Pinpoint the cell where the given text exists, returning its (X, Y) midpoint coordinate. 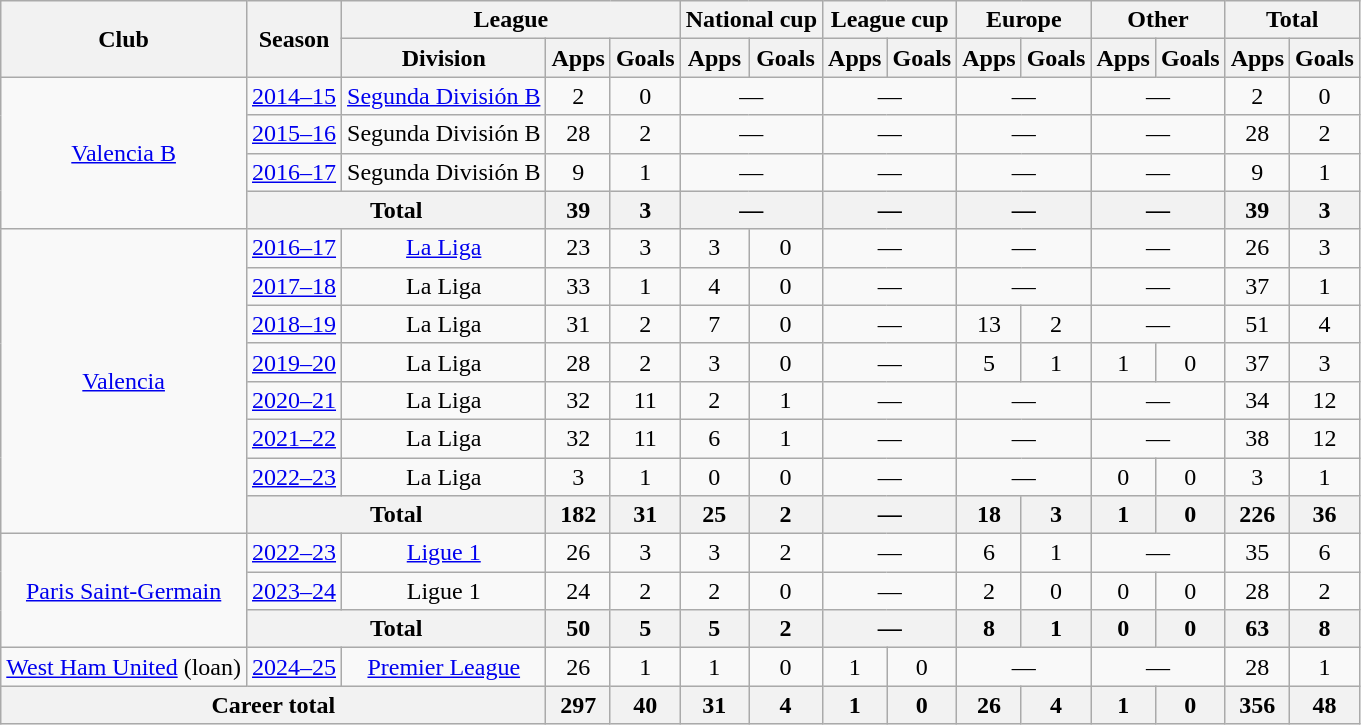
Other (1158, 20)
356 (1257, 705)
38 (1257, 438)
League (512, 20)
18 (989, 515)
National cup (751, 20)
24 (578, 591)
40 (645, 705)
2023–24 (294, 591)
35 (1257, 553)
League cup (890, 20)
182 (578, 515)
226 (1257, 515)
Premier League (444, 667)
Career total (274, 705)
2021–22 (294, 438)
36 (1325, 515)
50 (578, 629)
23 (578, 248)
2020–21 (294, 400)
2014–15 (294, 96)
Valencia B (124, 153)
63 (1257, 629)
Division (444, 58)
Season (294, 39)
2024–25 (294, 667)
2019–20 (294, 362)
2017–18 (294, 286)
Paris Saint-Germain (124, 591)
34 (1257, 400)
48 (1325, 705)
Club (124, 39)
297 (578, 705)
25 (714, 515)
7 (714, 324)
2018–19 (294, 324)
Europe (1024, 20)
13 (989, 324)
West Ham United (loan) (124, 667)
51 (1257, 324)
Valencia (124, 381)
33 (578, 286)
2015–16 (294, 134)
